Return the [X, Y] coordinate for the center point of the cell that contains the specified text.  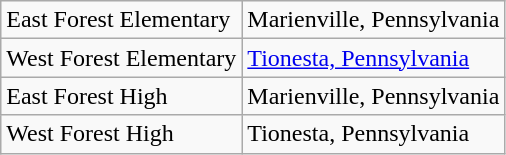
East Forest High [122, 96]
East Forest Elementary [122, 20]
West Forest Elementary [122, 58]
West Forest High [122, 134]
